Detect which cell encompasses the target text, then output its (X, Y) center coordinate. 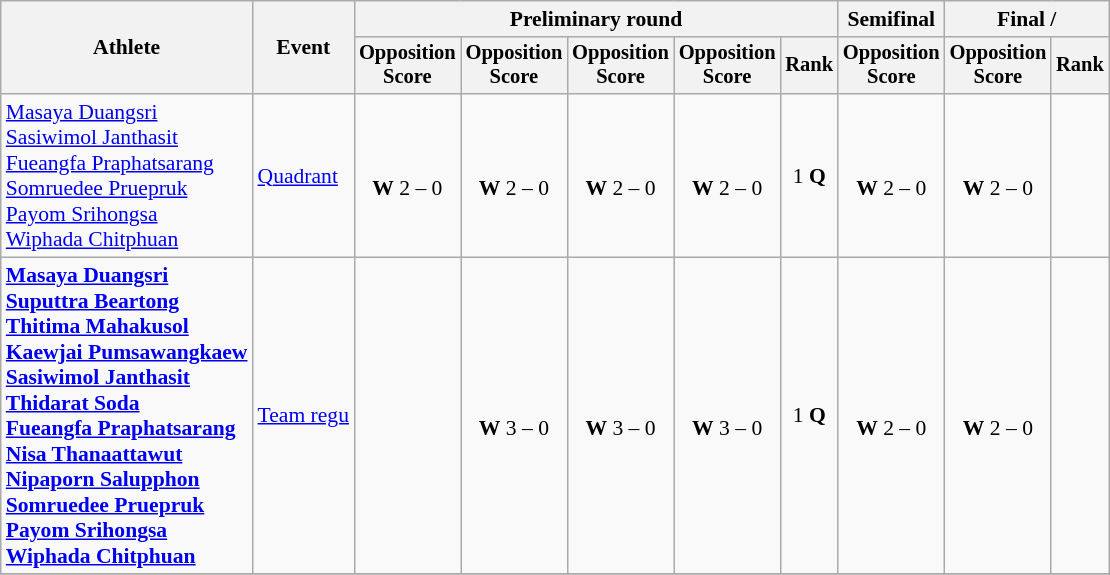
Final / (1027, 19)
Event (304, 48)
Athlete (127, 48)
Masaya Duangsri Sasiwimol Janthasit Fueangfa Praphatsarang Somruedee Pruepruk Payom Srihongsa Wiphada Chitphuan (127, 176)
Quadrant (304, 176)
Preliminary round (596, 19)
Team regu (304, 416)
Semifinal (892, 19)
